Capture the cell that displays the provided text and extract its (x, y) central coordinate. 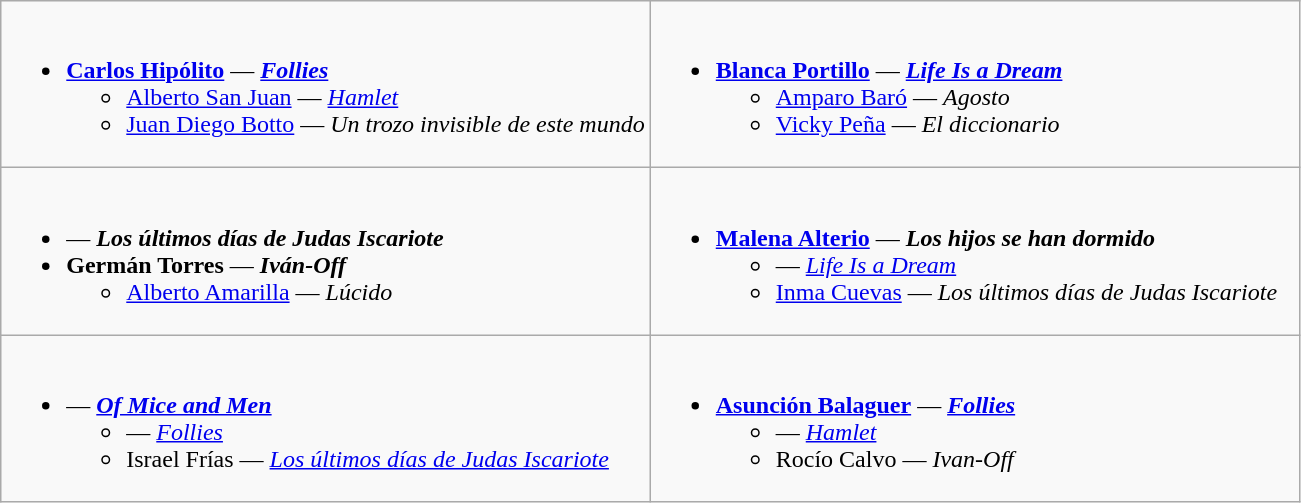
Carlos Hipólito — FolliesAlberto San Juan — HamletJuan Diego Botto — Un trozo invisible de este mundo (326, 84)
Malena Alterio — Los hijos se han dormido — Life Is a DreamInma Cuevas — Los últimos días de Judas Iscariote (974, 252)
— Los últimos días de Judas IscarioteGermán Torres — Iván-OffAlberto Amarilla — Lúcido (326, 252)
Blanca Portillo — Life Is a DreamAmparo Baró — AgostoVicky Peña — El diccionario (974, 84)
Asunción Balaguer — Follies — HamletRocío Calvo — Ivan-Off (974, 418)
— Of Mice and Men — FolliesIsrael Frías — Los últimos días de Judas Iscariote (326, 418)
